For the text-containing cell, return its midpoint in (X, Y) coordinate format. 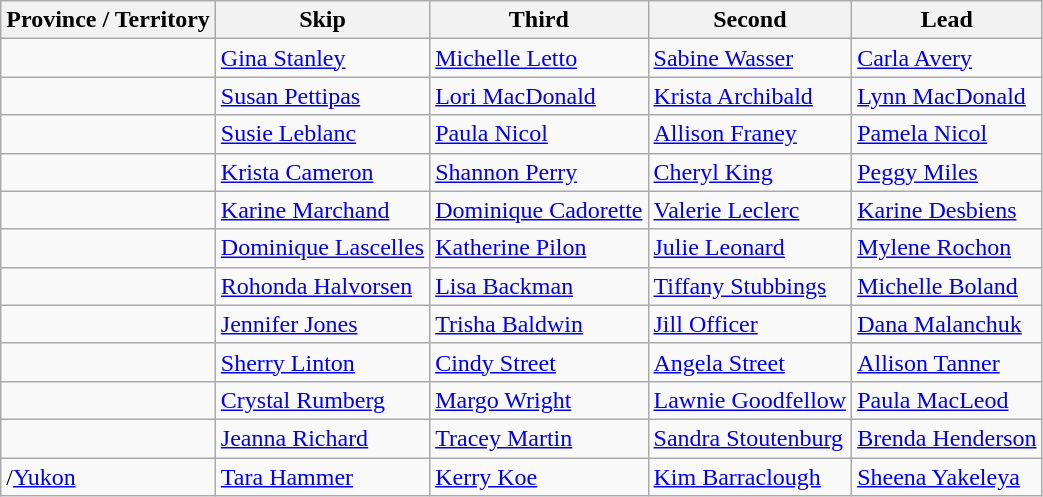
Lynn MacDonald (947, 96)
Third (539, 20)
Susan Pettipas (322, 96)
Karine Desbiens (947, 210)
Valerie Leclerc (750, 210)
Margo Wright (539, 400)
Peggy Miles (947, 172)
Paula MacLeod (947, 400)
Karine Marchand (322, 210)
Michelle Boland (947, 286)
Katherine Pilon (539, 248)
Skip (322, 20)
Michelle Letto (539, 58)
Pamela Nicol (947, 134)
Jill Officer (750, 324)
Krista Cameron (322, 172)
Paula Nicol (539, 134)
Lead (947, 20)
Cindy Street (539, 362)
Carla Avery (947, 58)
Kim Barraclough (750, 477)
Province / Territory (108, 20)
Sheena Yakeleya (947, 477)
/Yukon (108, 477)
Allison Franey (750, 134)
Lisa Backman (539, 286)
Sabine Wasser (750, 58)
Dana Malanchuk (947, 324)
Jennifer Jones (322, 324)
Rohonda Halvorsen (322, 286)
Tracey Martin (539, 438)
Lawnie Goodfellow (750, 400)
Trisha Baldwin (539, 324)
Angela Street (750, 362)
Allison Tanner (947, 362)
Cheryl King (750, 172)
Lori MacDonald (539, 96)
Sherry Linton (322, 362)
Second (750, 20)
Dominique Lascelles (322, 248)
Tiffany Stubbings (750, 286)
Susie Leblanc (322, 134)
Julie Leonard (750, 248)
Tara Hammer (322, 477)
Sandra Stoutenburg (750, 438)
Mylene Rochon (947, 248)
Crystal Rumberg (322, 400)
Kerry Koe (539, 477)
Dominique Cadorette (539, 210)
Jeanna Richard (322, 438)
Krista Archibald (750, 96)
Shannon Perry (539, 172)
Gina Stanley (322, 58)
Brenda Henderson (947, 438)
